Return (X, Y) of the center of cell containing provided text 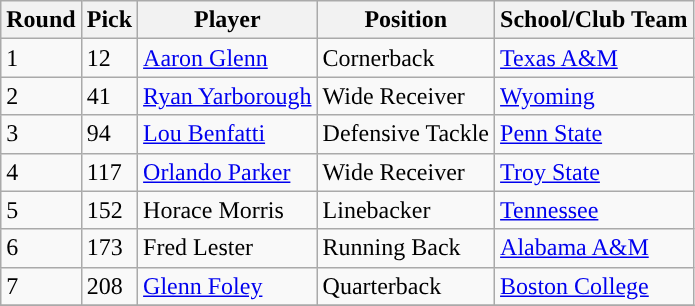
208 (109, 286)
Position (406, 20)
School/Club Team (594, 20)
Troy State (594, 172)
Round (41, 20)
3 (41, 134)
94 (109, 134)
Fred Lester (228, 248)
Texas A&M (594, 58)
6 (41, 248)
Lou Benfatti (228, 134)
Penn State (594, 134)
7 (41, 286)
Orlando Parker (228, 172)
Wyoming (594, 96)
1 (41, 58)
Linebacker (406, 210)
Glenn Foley (228, 286)
41 (109, 96)
Tennessee (594, 210)
117 (109, 172)
Player (228, 20)
Ryan Yarborough (228, 96)
Running Back (406, 248)
Alabama A&M (594, 248)
152 (109, 210)
Horace Morris (228, 210)
5 (41, 210)
2 (41, 96)
173 (109, 248)
Pick (109, 20)
Boston College (594, 286)
4 (41, 172)
12 (109, 58)
Defensive Tackle (406, 134)
Quarterback (406, 286)
Cornerback (406, 58)
Aaron Glenn (228, 58)
